Provide the [X, Y] coordinate of the cell's center where the given text is located.  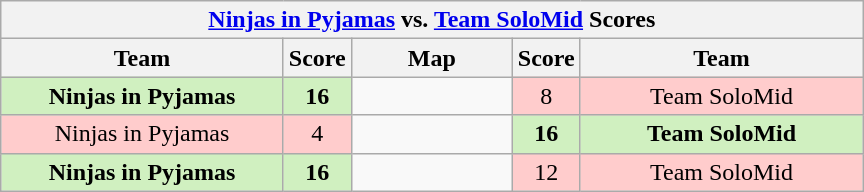
Map [432, 58]
8 [546, 96]
12 [546, 172]
Ninjas in Pyjamas vs. Team SoloMid Scores [432, 20]
4 [317, 134]
